For the text-containing cell, return its midpoint in [X, Y] coordinate format. 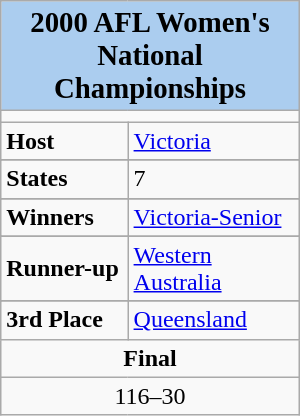
116–30 [150, 396]
Winners [64, 217]
2000 AFL Women's National Championships [150, 56]
Final [150, 358]
Queensland [214, 320]
7 [214, 179]
Victoria [214, 141]
Runner-up [64, 268]
Host [64, 141]
States [64, 179]
Victoria-Senior [214, 217]
Western Australia [214, 268]
3rd Place [64, 320]
